Locate the cell with the specified text and output its [x, y] center coordinate. 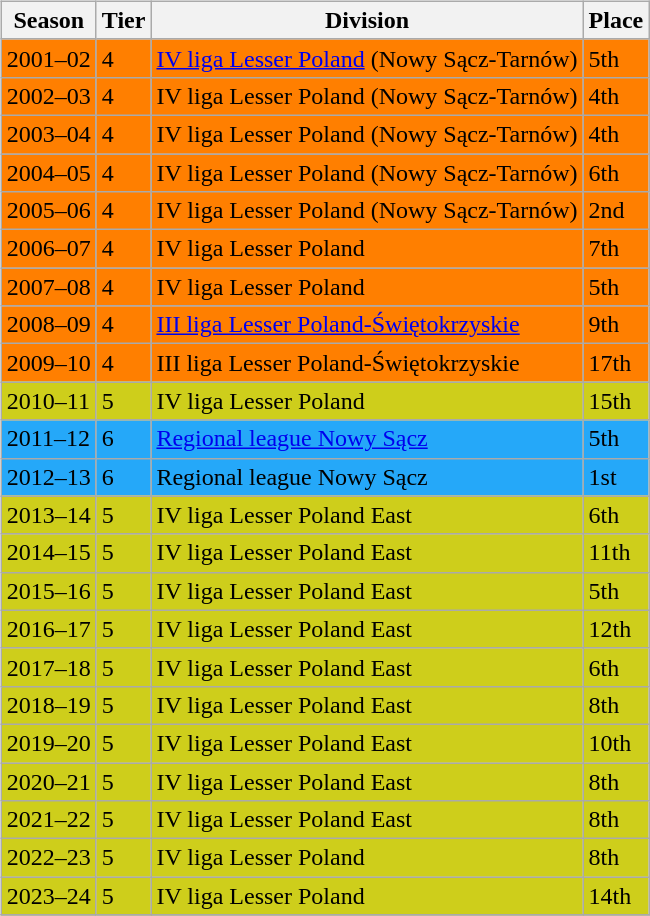
2002–03 [48, 96]
2019–20 [48, 743]
9th [616, 325]
14th [616, 896]
2010–11 [48, 401]
2011–12 [48, 439]
2008–09 [48, 325]
7th [616, 249]
2001–02 [48, 58]
2nd [616, 211]
10th [616, 743]
Season [48, 20]
15th [616, 401]
2022–23 [48, 858]
2004–05 [48, 173]
1st [616, 477]
2023–24 [48, 896]
2003–04 [48, 134]
12th [616, 629]
2012–13 [48, 477]
2006–07 [48, 249]
2020–21 [48, 781]
2015–16 [48, 591]
2018–19 [48, 705]
2005–06 [48, 211]
2013–14 [48, 515]
2017–18 [48, 667]
Place [616, 20]
17th [616, 363]
2009–10 [48, 363]
2021–22 [48, 820]
2014–15 [48, 553]
2016–17 [48, 629]
11th [616, 553]
Division [367, 20]
Tier [124, 20]
2007–08 [48, 287]
